Locate the cell with the specified text and output its (X, Y) center coordinate. 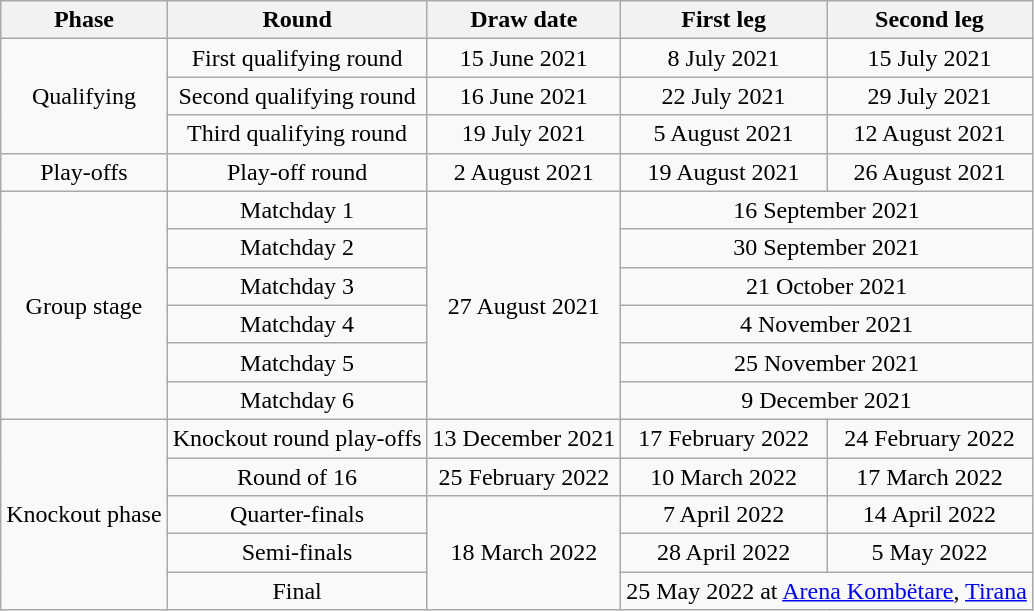
9 December 2021 (827, 400)
Round of 16 (297, 477)
8 July 2021 (724, 58)
Second leg (930, 20)
26 August 2021 (930, 172)
13 December 2021 (524, 438)
Matchday 1 (297, 210)
30 September 2021 (827, 248)
Third qualifying round (297, 134)
Draw date (524, 20)
Play-offs (84, 172)
Play-off round (297, 172)
12 August 2021 (930, 134)
Matchday 4 (297, 324)
21 October 2021 (827, 286)
24 February 2022 (930, 438)
14 April 2022 (930, 515)
25 November 2021 (827, 362)
17 March 2022 (930, 477)
Matchday 6 (297, 400)
18 March 2022 (524, 553)
17 February 2022 (724, 438)
22 July 2021 (724, 96)
Knockout round play-offs (297, 438)
Matchday 2 (297, 248)
29 July 2021 (930, 96)
19 August 2021 (724, 172)
16 June 2021 (524, 96)
19 July 2021 (524, 134)
2 August 2021 (524, 172)
First leg (724, 20)
Second qualifying round (297, 96)
Phase (84, 20)
10 March 2022 (724, 477)
28 April 2022 (724, 553)
Knockout phase (84, 514)
Matchday 5 (297, 362)
15 June 2021 (524, 58)
5 August 2021 (724, 134)
25 February 2022 (524, 477)
First qualifying round (297, 58)
Round (297, 20)
15 July 2021 (930, 58)
Semi-finals (297, 553)
16 September 2021 (827, 210)
Final (297, 591)
7 April 2022 (724, 515)
27 August 2021 (524, 305)
Quarter-finals (297, 515)
4 November 2021 (827, 324)
Qualifying (84, 96)
25 May 2022 at Arena Kombëtare, Tirana (827, 591)
Matchday 3 (297, 286)
5 May 2022 (930, 553)
Group stage (84, 305)
